Determine the [x, y] coordinate at the center of the cell enclosing the given text.  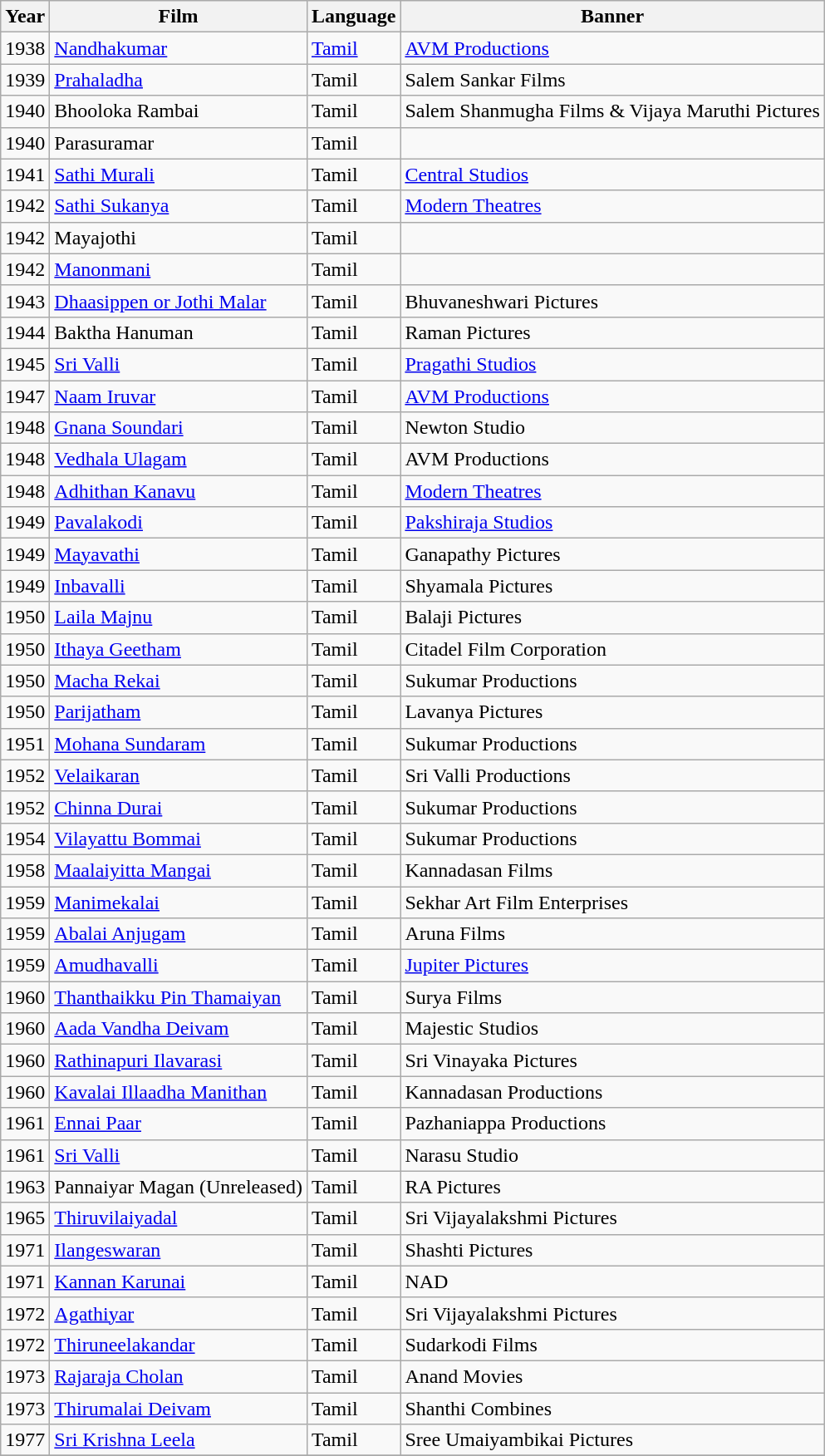
Pannaiyar Magan (Unreleased) [179, 1187]
Kannadasan Productions [612, 1092]
Manonmani [179, 269]
1945 [25, 364]
1941 [25, 175]
Anand Movies [612, 1376]
Language [353, 17]
Abalai Anjugam [179, 934]
Manimekalai [179, 902]
Pragathi Studios [612, 364]
Ennai Paar [179, 1124]
Baktha Hanuman [179, 332]
Mayajothi [179, 238]
1958 [25, 870]
Maalaiyitta Mangai [179, 870]
Ganapathy Pictures [612, 554]
Shashti Pictures [612, 1250]
1965 [25, 1218]
Dhaasippen or Jothi Malar [179, 301]
Vedhala Ulagam [179, 460]
Sri Vinayaka Pictures [612, 1060]
Thirumalai Deivam [179, 1409]
Balaji Pictures [612, 617]
Film [179, 17]
Lavanya Pictures [612, 712]
Pazhaniappa Productions [612, 1124]
1943 [25, 301]
Bhooloka Rambai [179, 111]
Prahaladha [179, 80]
1954 [25, 839]
Surya Films [612, 997]
Banner [612, 17]
Sekhar Art Film Enterprises [612, 902]
Parijatham [179, 712]
Citadel Film Corporation [612, 649]
Sathi Murali [179, 175]
RA Pictures [612, 1187]
Macha Rekai [179, 681]
Ithaya Geetham [179, 649]
Majestic Studios [612, 1029]
Rathinapuri Ilavarasi [179, 1060]
Year [25, 17]
Gnana Soundari [179, 428]
1939 [25, 80]
Agathiyar [179, 1313]
Salem Sankar Films [612, 80]
Pavalakodi [179, 523]
Adhithan Kanavu [179, 491]
Aada Vandha Deivam [179, 1029]
Kavalai Illaadha Manithan [179, 1092]
Raman Pictures [612, 332]
Shanthi Combines [612, 1409]
Laila Majnu [179, 617]
Pakshiraja Studios [612, 523]
Sree Umaiyambikai Pictures [612, 1440]
Sathi Sukanya [179, 206]
Thanthaikku Pin Thamaiyan [179, 997]
Kannadasan Films [612, 870]
Thiruneelakandar [179, 1345]
Central Studios [612, 175]
1947 [25, 396]
Amudhavalli [179, 966]
Sri Valli Productions [612, 775]
Mohana Sundaram [179, 744]
Thiruvilaiyadal [179, 1218]
Nandhakumar [179, 48]
1977 [25, 1440]
NAD [612, 1281]
Shyamala Pictures [612, 586]
Chinna Durai [179, 807]
1944 [25, 332]
Naam Iruvar [179, 396]
Ilangeswaran [179, 1250]
1963 [25, 1187]
Inbavalli [179, 586]
1951 [25, 744]
Vilayattu Bommai [179, 839]
Aruna Films [612, 934]
Parasuramar [179, 143]
Rajaraja Cholan [179, 1376]
Sudarkodi Films [612, 1345]
Jupiter Pictures [612, 966]
Velaikaran [179, 775]
Sri Krishna Leela [179, 1440]
Salem Shanmugha Films & Vijaya Maruthi Pictures [612, 111]
Bhuvaneshwari Pictures [612, 301]
1938 [25, 48]
Mayavathi [179, 554]
Narasu Studio [612, 1155]
Kannan Karunai [179, 1281]
Newton Studio [612, 428]
